Scan for the cell matching the given text and deliver its (x, y) coordinate at center. 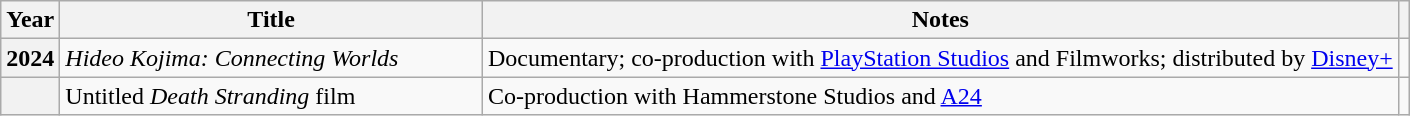
Hideo Kojima: Connecting Worlds (272, 58)
Untitled Death Stranding film (272, 96)
2024 (30, 58)
Year (30, 20)
Title (272, 20)
Documentary; co-production with PlayStation Studios and Filmworks; distributed by Disney+ (940, 58)
Notes (940, 20)
Co-production with Hammerstone Studios and A24 (940, 96)
